Extract the (x, y) coordinate from the center of the cell holding the provided text.  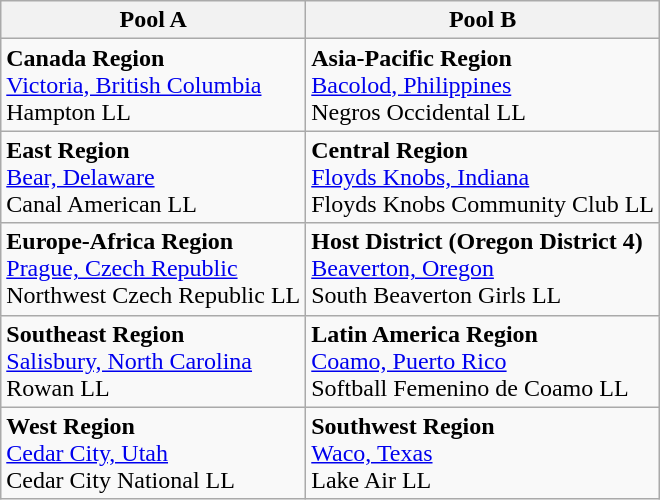
Canada Region Victoria, British Columbia Hampton LL (154, 85)
Pool B (483, 20)
Europe-Africa Region Prague, Czech Republic Northwest Czech Republic LL (154, 269)
Pool A (154, 20)
Southwest Region Waco, Texas Lake Air LL (483, 453)
Southeast Region Salisbury, North Carolina Rowan LL (154, 361)
Central Region Floyds Knobs, Indiana Floyds Knobs Community Club LL (483, 177)
East Region Bear, Delaware Canal American LL (154, 177)
West Region Cedar City, Utah Cedar City National LL (154, 453)
Asia-Pacific Region Bacolod, Philippines Negros Occidental LL (483, 85)
Latin America Region Coamo, Puerto Rico Softball Femenino de Coamo LL (483, 361)
Host District (Oregon District 4) Beaverton, Oregon South Beaverton Girls LL (483, 269)
